Determine the [x, y] coordinate at the center of the cell enclosing the given text.  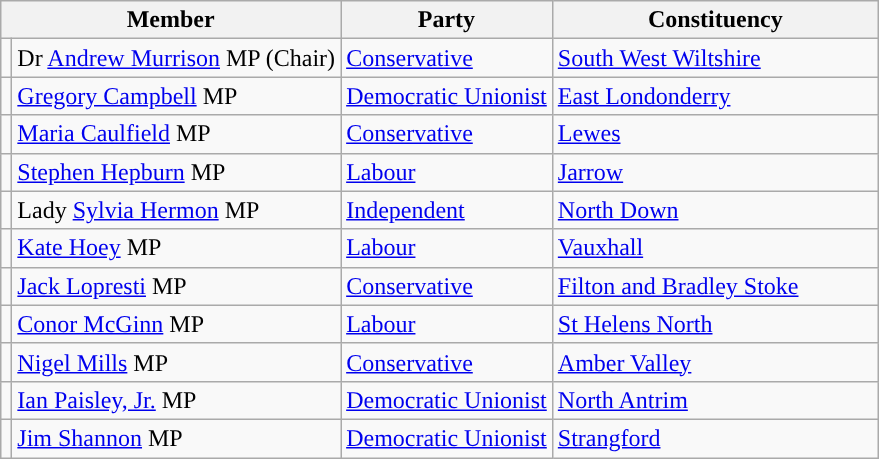
St Helens North [715, 324]
Maria Caulfield MP [176, 134]
Constituency [715, 20]
Jarrow [715, 172]
North Antrim [715, 400]
Independent [447, 210]
Lewes [715, 134]
Vauxhall [715, 248]
South West Wiltshire [715, 58]
Member [171, 20]
East Londonderry [715, 96]
Strangford [715, 438]
Kate Hoey MP [176, 248]
Jack Lopresti MP [176, 286]
Filton and Bradley Stoke [715, 286]
Ian Paisley, Jr. MP [176, 400]
Gregory Campbell MP [176, 96]
North Down [715, 210]
Stephen Hepburn MP [176, 172]
Jim Shannon MP [176, 438]
Amber Valley [715, 362]
Party [447, 20]
Lady Sylvia Hermon MP [176, 210]
Dr Andrew Murrison MP (Chair) [176, 58]
Nigel Mills MP [176, 362]
Conor McGinn MP [176, 324]
